For the text-containing cell, return its midpoint in [x, y] coordinate format. 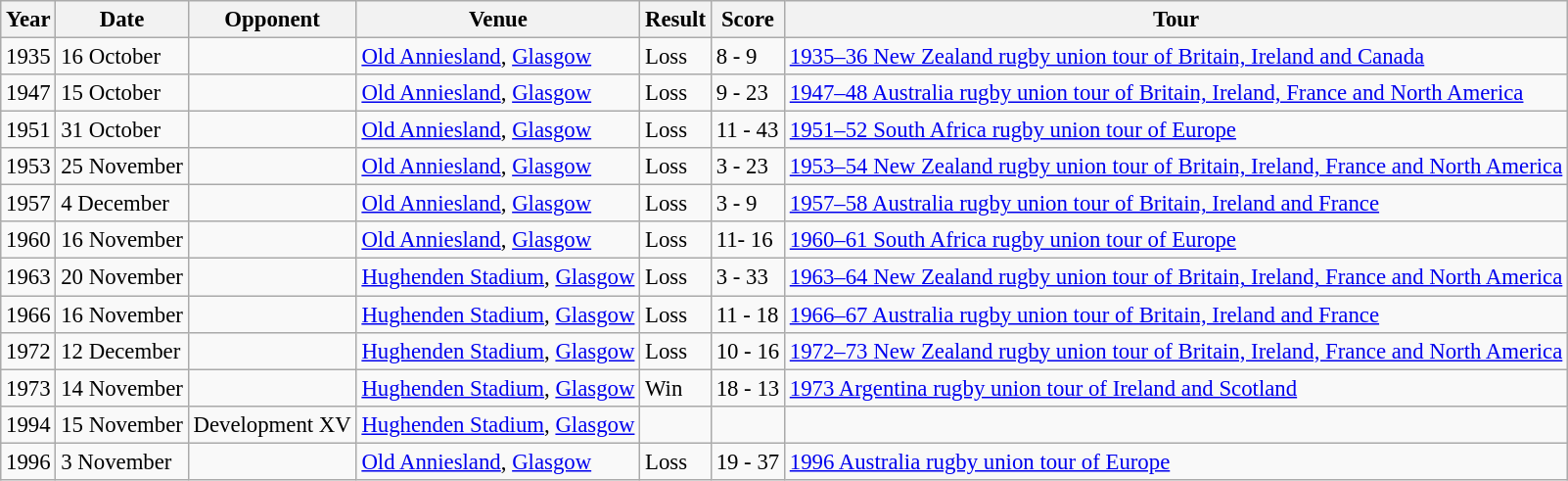
1972 [28, 351]
1935 [28, 57]
1994 [28, 424]
11 - 43 [748, 130]
Result [675, 20]
16 October [121, 57]
Score [748, 20]
Development XV [272, 424]
9 - 23 [748, 93]
19 - 37 [748, 461]
3 - 23 [748, 167]
1963–64 New Zealand rugby union tour of Britain, Ireland, France and North America [1176, 277]
1996 Australia rugby union tour of Europe [1176, 461]
3 - 33 [748, 277]
Venue [498, 20]
4 December [121, 204]
1973 Argentina rugby union tour of Ireland and Scotland [1176, 388]
Date [121, 20]
11- 16 [748, 240]
3 November [121, 461]
1996 [28, 461]
1963 [28, 277]
25 November [121, 167]
1960–61 South Africa rugby union tour of Europe [1176, 240]
1947–48 Australia rugby union tour of Britain, Ireland, France and North America [1176, 93]
3 - 9 [748, 204]
1935–36 New Zealand rugby union tour of Britain, Ireland and Canada [1176, 57]
Win [675, 388]
15 November [121, 424]
1966–67 Australia rugby union tour of Britain, Ireland and France [1176, 314]
1947 [28, 93]
15 October [121, 93]
1957–58 Australia rugby union tour of Britain, Ireland and France [1176, 204]
1953–54 New Zealand rugby union tour of Britain, Ireland, France and North America [1176, 167]
10 - 16 [748, 351]
Opponent [272, 20]
1951–52 South Africa rugby union tour of Europe [1176, 130]
1966 [28, 314]
1973 [28, 388]
Tour [1176, 20]
12 December [121, 351]
1953 [28, 167]
1972–73 New Zealand rugby union tour of Britain, Ireland, France and North America [1176, 351]
1957 [28, 204]
8 - 9 [748, 57]
11 - 18 [748, 314]
Year [28, 20]
1960 [28, 240]
20 November [121, 277]
31 October [121, 130]
14 November [121, 388]
1951 [28, 130]
18 - 13 [748, 388]
